Locate the cell with the specified text and output its (X, Y) center coordinate. 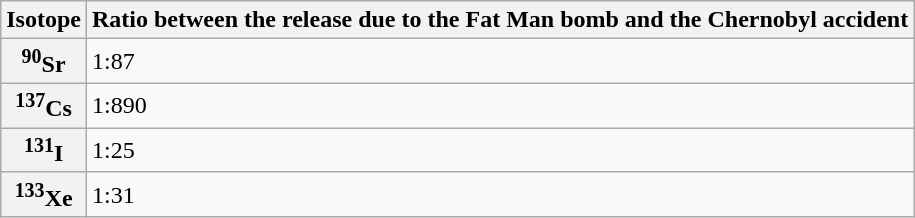
Ratio between the release due to the Fat Man bomb and the Chernobyl accident (500, 20)
1:890 (500, 106)
1:87 (500, 62)
137Cs (44, 106)
90Sr (44, 62)
131I (44, 150)
1:31 (500, 194)
133Xe (44, 194)
Isotope (44, 20)
1:25 (500, 150)
